Output the [x, y] coordinate of the center of the cell containing the given text.  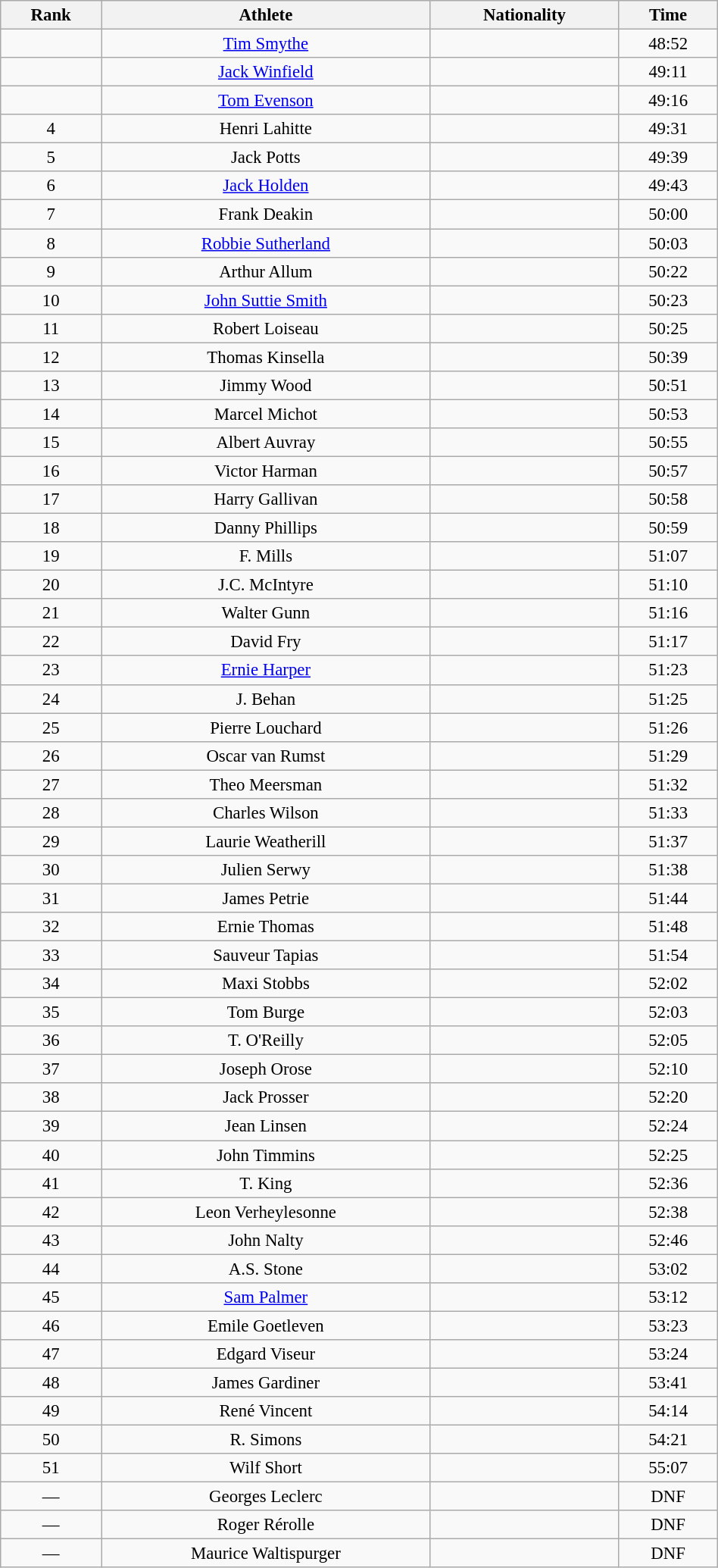
Thomas Kinsella [266, 357]
36 [52, 1041]
Time [668, 15]
19 [52, 556]
12 [52, 357]
R. Simons [266, 1440]
Tom Burge [266, 1012]
17 [52, 499]
51 [52, 1468]
51:33 [668, 813]
David Fry [266, 642]
32 [52, 927]
Ernie Harper [266, 671]
11 [52, 328]
46 [52, 1325]
Victor Harman [266, 471]
Frank Deakin [266, 214]
Danny Phillips [266, 528]
31 [52, 898]
52:36 [668, 1183]
40 [52, 1155]
51:16 [668, 613]
John Nalty [266, 1240]
53:23 [668, 1325]
Pierre Louchard [266, 728]
50 [52, 1440]
Julien Serwy [266, 870]
52:38 [668, 1212]
John Suttie Smith [266, 300]
39 [52, 1126]
52:10 [668, 1069]
A.S. Stone [266, 1269]
54:14 [668, 1411]
Laurie Weatherill [266, 841]
42 [52, 1212]
52:02 [668, 984]
50:39 [668, 357]
6 [52, 186]
26 [52, 756]
René Vincent [266, 1411]
53:02 [668, 1269]
Robert Loiseau [266, 328]
55:07 [668, 1468]
Ernie Thomas [266, 927]
13 [52, 386]
30 [52, 870]
52:20 [668, 1098]
Maxi Stobbs [266, 984]
52:03 [668, 1012]
53:41 [668, 1382]
53:24 [668, 1354]
Theo Meersman [266, 784]
Jack Holden [266, 186]
52:24 [668, 1126]
51:54 [668, 956]
50:23 [668, 300]
Maurice Waltispurger [266, 1554]
49:11 [668, 72]
41 [52, 1183]
Sam Palmer [266, 1297]
52:46 [668, 1240]
F. Mills [266, 556]
49:31 [668, 129]
50:57 [668, 471]
23 [52, 671]
Marcel Michot [266, 414]
50:00 [668, 214]
20 [52, 585]
Emile Goetleven [266, 1325]
45 [52, 1297]
51:48 [668, 927]
28 [52, 813]
Leon Verheylesonne [266, 1212]
John Timmins [266, 1155]
T. King [266, 1183]
Roger Rérolle [266, 1525]
Sauveur Tapias [266, 956]
34 [52, 984]
50:22 [668, 271]
10 [52, 300]
Jean Linsen [266, 1126]
27 [52, 784]
J.C. McIntyre [266, 585]
51:23 [668, 671]
Jack Potts [266, 158]
Albert Auvray [266, 443]
Rank [52, 15]
50:03 [668, 243]
9 [52, 271]
T. O'Reilly [266, 1041]
49:16 [668, 101]
Walter Gunn [266, 613]
50:59 [668, 528]
51:32 [668, 784]
33 [52, 956]
48:52 [668, 44]
Jack Winfield [266, 72]
43 [52, 1240]
16 [52, 471]
50:55 [668, 443]
7 [52, 214]
51:10 [668, 585]
Athlete [266, 15]
Henri Lahitte [266, 129]
49 [52, 1411]
Tim Smythe [266, 44]
51:25 [668, 699]
49:43 [668, 186]
Wilf Short [266, 1468]
54:21 [668, 1440]
22 [52, 642]
James Petrie [266, 898]
50:25 [668, 328]
18 [52, 528]
50:58 [668, 499]
29 [52, 841]
51:38 [668, 870]
38 [52, 1098]
51:07 [668, 556]
J. Behan [266, 699]
Jimmy Wood [266, 386]
21 [52, 613]
Joseph Orose [266, 1069]
Nationality [524, 15]
Oscar van Rumst [266, 756]
8 [52, 243]
25 [52, 728]
51:17 [668, 642]
51:44 [668, 898]
51:37 [668, 841]
51:26 [668, 728]
37 [52, 1069]
47 [52, 1354]
51:29 [668, 756]
Jack Prosser [266, 1098]
35 [52, 1012]
44 [52, 1269]
Harry Gallivan [266, 499]
James Gardiner [266, 1382]
48 [52, 1382]
14 [52, 414]
50:51 [668, 386]
Tom Evenson [266, 101]
50:53 [668, 414]
Arthur Allum [266, 271]
Charles Wilson [266, 813]
Robbie Sutherland [266, 243]
52:05 [668, 1041]
52:25 [668, 1155]
49:39 [668, 158]
Georges Leclerc [266, 1497]
15 [52, 443]
4 [52, 129]
5 [52, 158]
Edgard Viseur [266, 1354]
53:12 [668, 1297]
24 [52, 699]
